Search for the cell housing the specified text and yield its [X, Y] center coordinate. 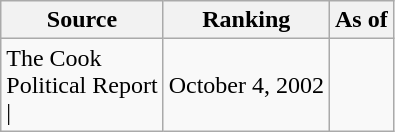
As of [361, 20]
The CookPolitical Report| [82, 85]
Source [82, 20]
Ranking [246, 20]
October 4, 2002 [246, 85]
